Detect which cell encompasses the target text, then output its [x, y] center coordinate. 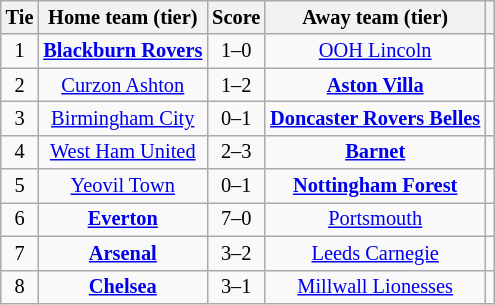
Leeds Carnegie [375, 253]
8 [20, 287]
Aston Villa [375, 85]
1–0 [236, 51]
Blackburn Rovers [122, 51]
Away team (tier) [375, 17]
Nottingham Forest [375, 186]
3–2 [236, 253]
Score [236, 17]
2–3 [236, 152]
7 [20, 253]
Millwall Lionesses [375, 287]
Home team (tier) [122, 17]
Tie [20, 17]
2 [20, 85]
Portsmouth [375, 219]
1 [20, 51]
6 [20, 219]
3 [20, 118]
Doncaster Rovers Belles [375, 118]
Barnet [375, 152]
1–2 [236, 85]
Arsenal [122, 253]
West Ham United [122, 152]
3–1 [236, 287]
Chelsea [122, 287]
Birmingham City [122, 118]
7–0 [236, 219]
Everton [122, 219]
4 [20, 152]
Yeovil Town [122, 186]
5 [20, 186]
Curzon Ashton [122, 85]
OOH Lincoln [375, 51]
